Provide the (X, Y) coordinate of the cell's center where the given text is located.  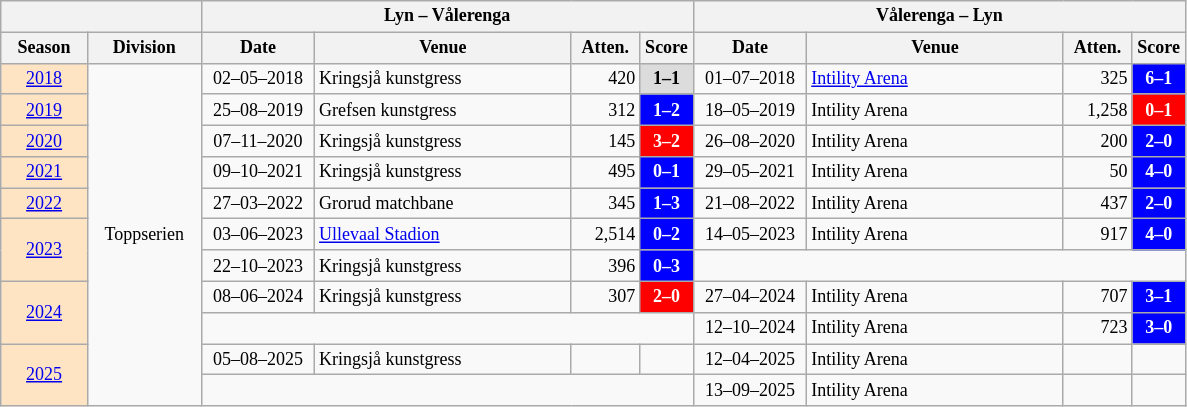
13–09–2025 (750, 390)
12–04–2025 (750, 360)
21–08–2022 (750, 204)
2,514 (606, 234)
2024 (44, 312)
3–0 (1159, 328)
Ullevaal Stadion (443, 234)
2023 (44, 250)
29–05–2021 (750, 172)
14–05–2023 (750, 234)
27–04–2024 (750, 296)
05–08–2025 (258, 360)
Division (144, 48)
200 (1098, 140)
22–10–2023 (258, 266)
495 (606, 172)
26–08–2020 (750, 140)
6–1 (1159, 78)
707 (1098, 296)
2019 (44, 110)
1–2 (667, 110)
2018 (44, 78)
437 (1098, 204)
08–06–2024 (258, 296)
09–10–2021 (258, 172)
0–3 (667, 266)
345 (606, 204)
145 (606, 140)
18–05–2019 (750, 110)
723 (1098, 328)
1–1 (667, 78)
Grorud matchbane (443, 204)
Lyn – Vålerenga (447, 16)
325 (1098, 78)
12–10–2024 (750, 328)
50 (1098, 172)
3–2 (667, 140)
312 (606, 110)
03–06–2023 (258, 234)
07–11–2020 (258, 140)
Grefsen kunstgress (443, 110)
2020 (44, 140)
2022 (44, 204)
420 (606, 78)
917 (1098, 234)
27–03–2022 (258, 204)
Toppserien (144, 234)
0–2 (667, 234)
2021 (44, 172)
1,258 (1098, 110)
Season (44, 48)
Vålerenga – Lyn (939, 16)
01–07–2018 (750, 78)
3–1 (1159, 296)
02–05–2018 (258, 78)
2025 (44, 375)
1–3 (667, 204)
396 (606, 266)
307 (606, 296)
25–08–2019 (258, 110)
